Find where the given text appears and provide that cell's center as (X, Y) coordinate. 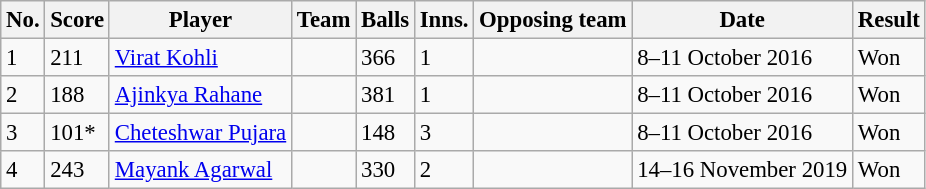
Result (890, 20)
Mayank Agarwal (200, 170)
381 (386, 95)
366 (386, 58)
101* (78, 133)
Player (200, 20)
Virat Kohli (200, 58)
14–16 November 2019 (742, 170)
Opposing team (553, 20)
Ajinkya Rahane (200, 95)
Inns. (444, 20)
Balls (386, 20)
Cheteshwar Pujara (200, 133)
330 (386, 170)
Date (742, 20)
148 (386, 133)
188 (78, 95)
Team (324, 20)
4 (23, 170)
243 (78, 170)
No. (23, 20)
Score (78, 20)
211 (78, 58)
